Output the (X, Y) coordinate of the center of the cell containing the given text.  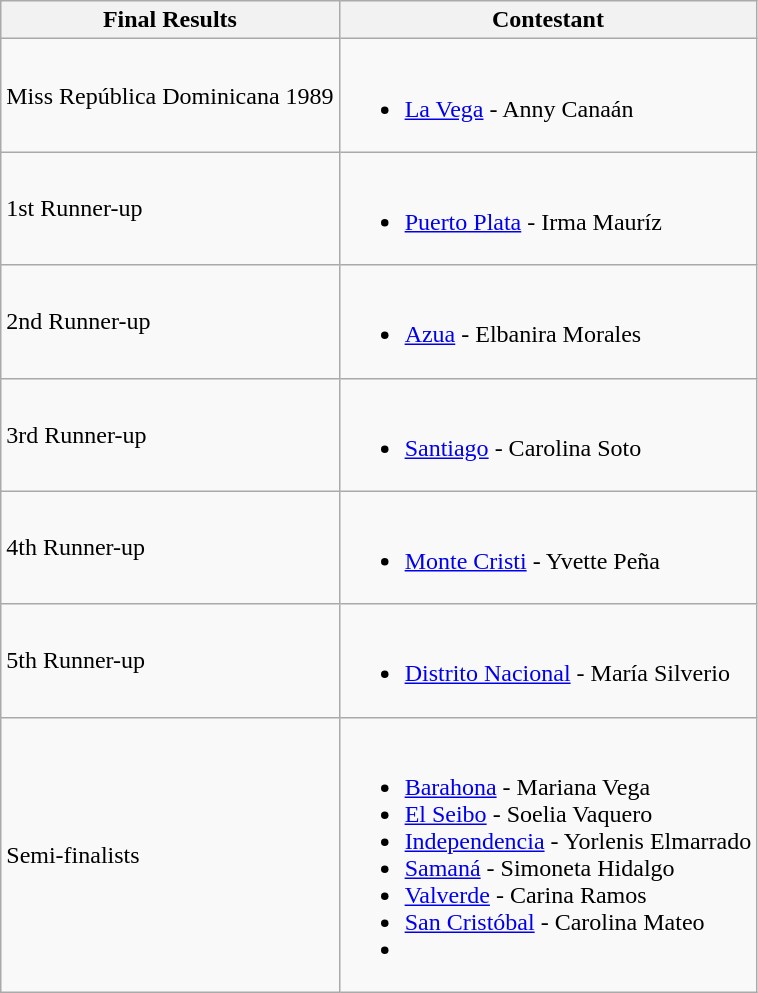
La Vega - Anny Canaán (548, 96)
Miss República Dominicana 1989 (170, 96)
1st Runner-up (170, 208)
Puerto Plata - Irma Mauríz (548, 208)
Santiago - Carolina Soto (548, 434)
Distrito Nacional - María Silverio (548, 660)
3rd Runner-up (170, 434)
2nd Runner-up (170, 322)
Final Results (170, 20)
Semi-finalists (170, 854)
4th Runner-up (170, 548)
Contestant (548, 20)
Azua - Elbanira Morales (548, 322)
Monte Cristi - Yvette Peña (548, 548)
5th Runner-up (170, 660)
